Scan for the cell matching the given text and deliver its (x, y) coordinate at center. 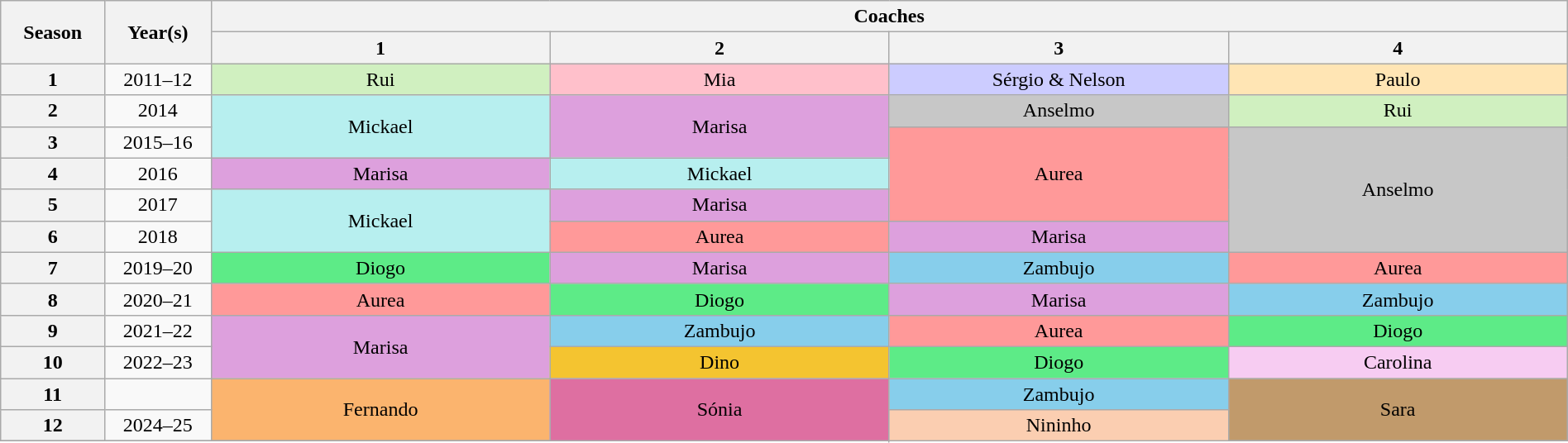
Nininho (1059, 426)
Fernando (380, 410)
Year(s) (158, 32)
8 (53, 299)
6 (53, 236)
2019–20 (158, 268)
2021–22 (158, 331)
7 (53, 268)
Dino (719, 362)
2011–12 (158, 79)
Coaches (889, 17)
Sara (1398, 410)
10 (53, 362)
2024–25 (158, 426)
Paulo (1398, 79)
Season (53, 32)
2016 (158, 174)
Sérgio & Nelson (1059, 79)
12 (53, 426)
5 (53, 205)
2022–23 (158, 362)
9 (53, 331)
Mia (719, 79)
2017 (158, 205)
2020–21 (158, 299)
2015–16 (158, 142)
2018 (158, 236)
11 (53, 394)
Sónia (719, 410)
Carolina (1398, 362)
2014 (158, 111)
